Capture the cell that displays the provided text and extract its (x, y) central coordinate. 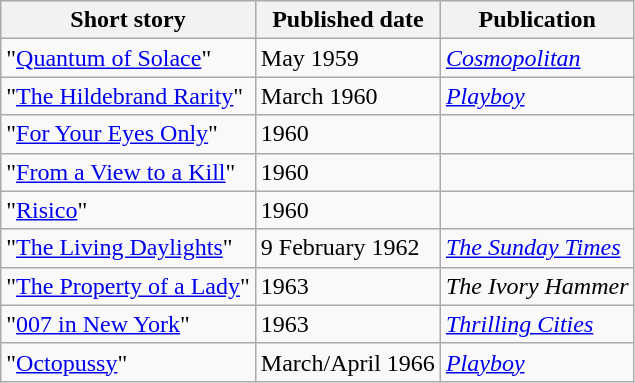
March/April 1966 (348, 362)
The Sunday Times (537, 248)
Short story (128, 20)
"Risico" (128, 210)
Publication (537, 20)
"The Property of a Lady" (128, 286)
"The Living Daylights" (128, 248)
May 1959 (348, 58)
"For Your Eyes Only" (128, 134)
"The Hildebrand Rarity" (128, 96)
Cosmopolitan (537, 58)
March 1960 (348, 96)
9 February 1962 (348, 248)
"Quantum of Solace" (128, 58)
The Ivory Hammer (537, 286)
Published date (348, 20)
"From a View to a Kill" (128, 172)
Thrilling Cities (537, 324)
"Octopussy" (128, 362)
"007 in New York" (128, 324)
